Output the [x, y] coordinate of the center of the cell containing the given text.  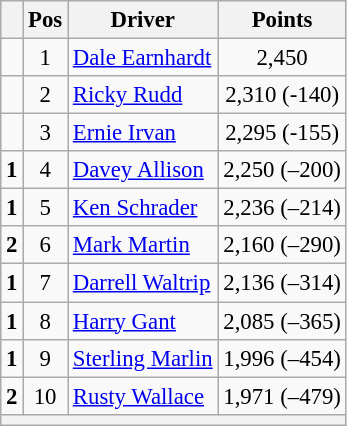
1,996 (–454) [282, 358]
3 [46, 133]
Sterling Marlin [143, 358]
Driver [143, 20]
2,160 (–290) [282, 245]
Ken Schrader [143, 208]
6 [46, 245]
2,310 (-140) [282, 95]
4 [46, 170]
2,236 (–214) [282, 208]
1,971 (–479) [282, 396]
Ricky Rudd [143, 95]
2,250 (–200) [282, 170]
7 [46, 283]
Darrell Waltrip [143, 283]
10 [46, 396]
Dale Earnhardt [143, 58]
5 [46, 208]
2,085 (–365) [282, 321]
Points [282, 20]
2,450 [282, 58]
Mark Martin [143, 245]
2,295 (-155) [282, 133]
2,136 (–314) [282, 283]
8 [46, 321]
Davey Allison [143, 170]
Pos [46, 20]
Ernie Irvan [143, 133]
Rusty Wallace [143, 396]
9 [46, 358]
Harry Gant [143, 321]
